Identify which cell holds the provided text, then report its [x, y] central coordinate. 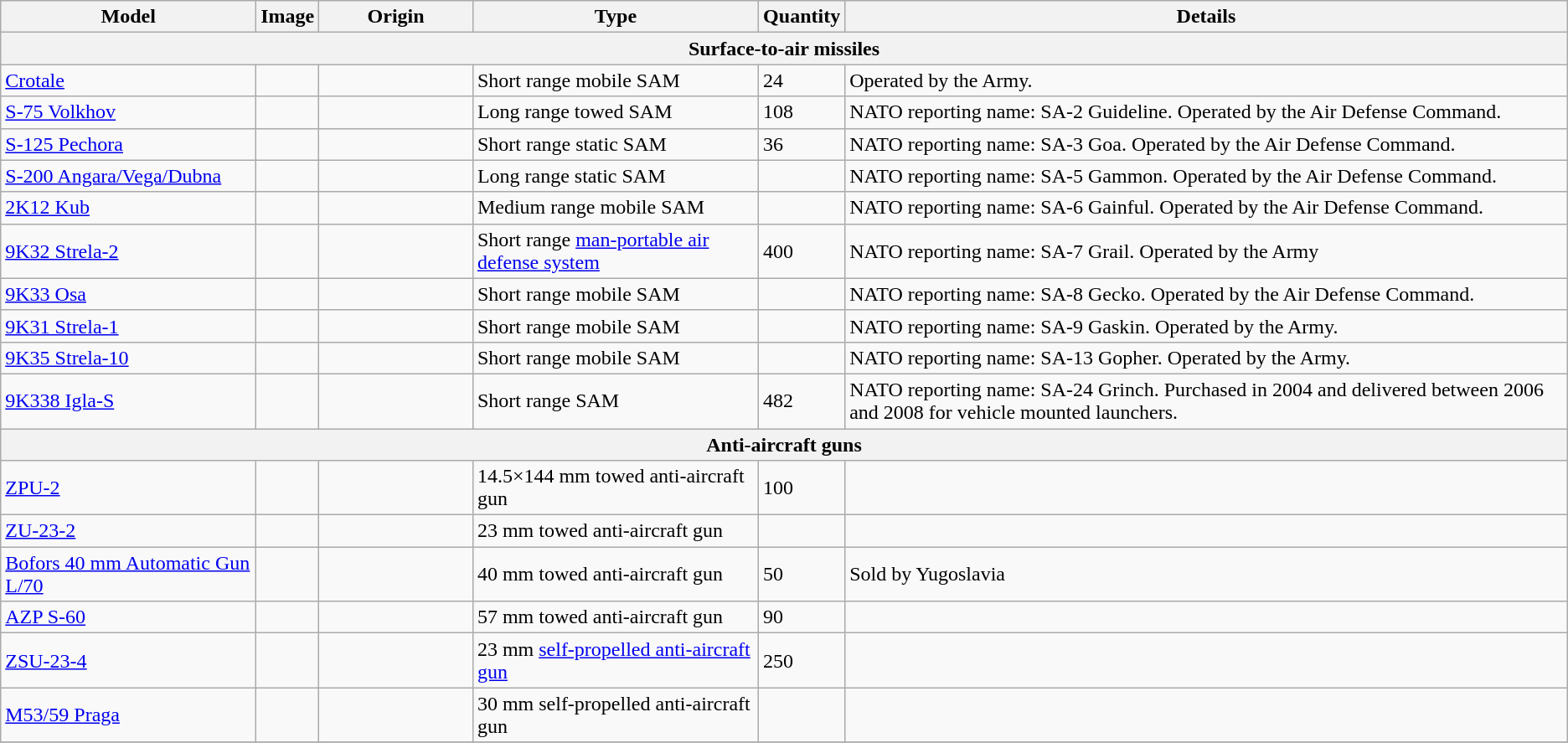
ZSU-23-4 [129, 660]
Sold by Yugoslavia [1206, 575]
24 [802, 80]
57 mm towed anti-aircraft gun [615, 617]
Short range static SAM [615, 144]
NATO reporting name: SA-6 Gainful. Operated by the Air Defense Command. [1206, 208]
9K33 Osa [129, 294]
Surface-to-air missiles [784, 49]
Medium range mobile SAM [615, 208]
23 mm self-propelled anti-aircraft gun [615, 660]
30 mm self-propelled anti-aircraft gun [615, 715]
Bofors 40 mm Automatic Gun L/70 [129, 575]
400 [802, 251]
23 mm towed anti-aircraft gun [615, 531]
Quantity [802, 17]
Operated by the Army. [1206, 80]
NATO reporting name: SA-7 Grail. Operated by the Army [1206, 251]
482 [802, 400]
S-200 Angara/Vega/Dubna [129, 176]
M53/59 Praga [129, 715]
9K35 Strela-10 [129, 358]
Origin [396, 17]
NATO reporting name: SA-5 Gammon. Operated by the Air Defense Command. [1206, 176]
S-75 Volkhov [129, 112]
9K338 Igla-S [129, 400]
14.5×144 mm towed anti-aircraft gun [615, 488]
NATO reporting name: SA-2 Guideline. Operated by the Air Defense Command. [1206, 112]
Type [615, 17]
ZPU-2 [129, 488]
Image [288, 17]
NATO reporting name: SA-13 Gopher. Operated by the Army. [1206, 358]
AZP S-60 [129, 617]
40 mm towed anti-aircraft gun [615, 575]
ZU-23-2 [129, 531]
9K32 Strela-2 [129, 251]
Short range man-portable air defense system [615, 251]
250 [802, 660]
S-125 Pechora [129, 144]
Anti-aircraft guns [784, 445]
Long range towed SAM [615, 112]
100 [802, 488]
NATO reporting name: SA-8 Gecko. Operated by the Air Defense Command. [1206, 294]
NATO reporting name: SA-24 Grinch. Purchased in 2004 and delivered between 2006 and 2008 for vehicle mounted launchers. [1206, 400]
Long range static SAM [615, 176]
2K12 Kub [129, 208]
NATO reporting name: SA-3 Goa. Operated by the Air Defense Command. [1206, 144]
50 [802, 575]
NATO reporting name: SA-9 Gaskin. Operated by the Army. [1206, 326]
36 [802, 144]
Details [1206, 17]
90 [802, 617]
9K31 Strela-1 [129, 326]
108 [802, 112]
Crotale [129, 80]
Model [129, 17]
Short range SAM [615, 400]
